Identify which cell holds the provided text, then report its [X, Y] central coordinate. 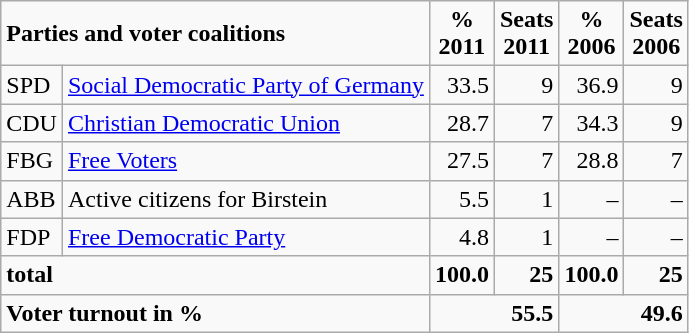
CDU [32, 123]
27.5 [462, 161]
Seats2006 [656, 34]
ABB [32, 199]
Voter turnout in % [216, 313]
FDP [32, 237]
34.3 [592, 123]
4.8 [462, 237]
Free Democratic Party [246, 237]
28.8 [592, 161]
Christian Democratic Union [246, 123]
5.5 [462, 199]
%2011 [462, 34]
36.9 [592, 85]
Seats2011 [526, 34]
total [216, 275]
Social Democratic Party of Germany [246, 85]
%2006 [592, 34]
55.5 [494, 313]
FBG [32, 161]
Active citizens for Birstein [246, 199]
Parties and voter coalitions [216, 34]
49.6 [624, 313]
SPD [32, 85]
Free Voters [246, 161]
28.7 [462, 123]
33.5 [462, 85]
